Find where the given text appears and provide that cell's center as (x, y) coordinate. 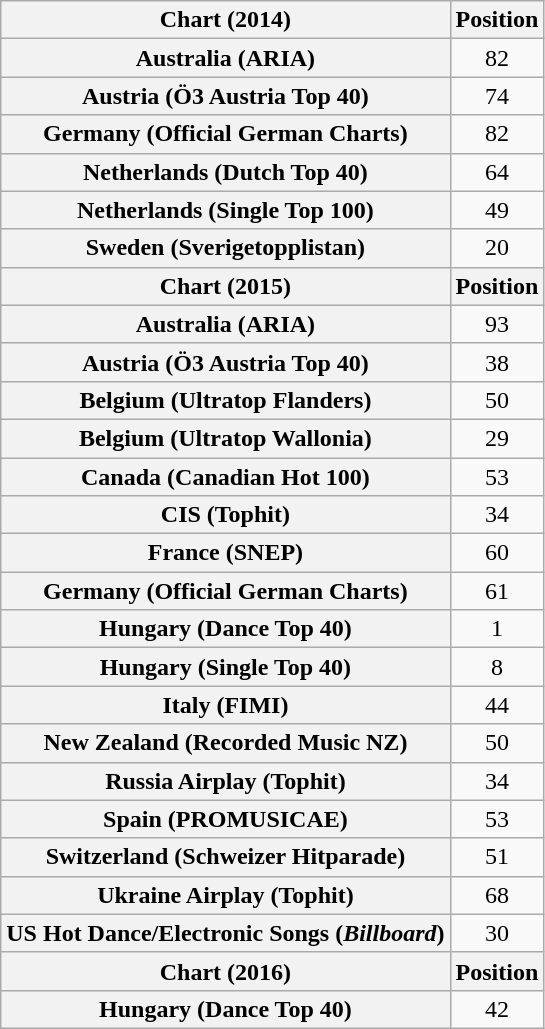
49 (497, 210)
Belgium (Ultratop Flanders) (226, 400)
Russia Airplay (Tophit) (226, 781)
64 (497, 172)
Netherlands (Single Top 100) (226, 210)
20 (497, 248)
Netherlands (Dutch Top 40) (226, 172)
60 (497, 553)
US Hot Dance/Electronic Songs (Billboard) (226, 933)
74 (497, 96)
France (SNEP) (226, 553)
38 (497, 362)
Ukraine Airplay (Tophit) (226, 895)
29 (497, 438)
Chart (2015) (226, 286)
68 (497, 895)
Chart (2014) (226, 20)
Chart (2016) (226, 971)
Italy (FIMI) (226, 705)
Sweden (Sverigetopplistan) (226, 248)
44 (497, 705)
30 (497, 933)
CIS (Tophit) (226, 515)
Switzerland (Schweizer Hitparade) (226, 857)
1 (497, 629)
42 (497, 1009)
51 (497, 857)
93 (497, 324)
Canada (Canadian Hot 100) (226, 477)
Spain (PROMUSICAE) (226, 819)
New Zealand (Recorded Music NZ) (226, 743)
61 (497, 591)
Belgium (Ultratop Wallonia) (226, 438)
8 (497, 667)
Hungary (Single Top 40) (226, 667)
